Capture the cell that displays the provided text and extract its (x, y) central coordinate. 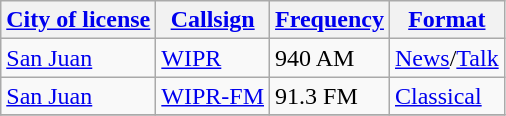
News/Talk (446, 58)
940 AM (330, 58)
City of license (78, 20)
Format (446, 20)
91.3 FM (330, 96)
Classical (446, 96)
Callsign (213, 20)
WIPR (213, 58)
Frequency (330, 20)
WIPR-FM (213, 96)
